Return (x, y) of the center of cell containing provided text 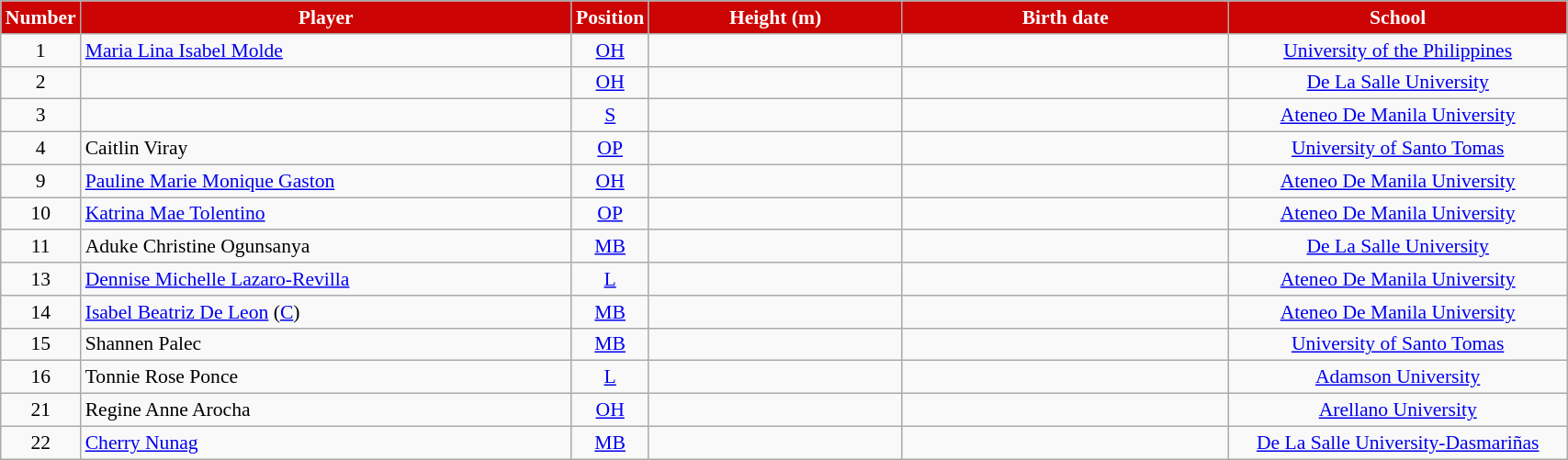
13 (40, 279)
Arellano University (1398, 410)
15 (40, 344)
Caitlin Viray (326, 149)
De La Salle University-Dasmariñas (1398, 443)
Regine Anne Arocha (326, 410)
Tonnie Rose Ponce (326, 377)
14 (40, 312)
Maria Lina Isabel Molde (326, 50)
21 (40, 410)
Dennise Michelle Lazaro-Revilla (326, 279)
9 (40, 181)
Birth date (1066, 17)
3 (40, 116)
Position (610, 17)
4 (40, 149)
11 (40, 247)
University of the Philippines (1398, 50)
Adamson University (1398, 377)
Player (326, 17)
1 (40, 50)
Height (m) (775, 17)
Aduke Christine Ogunsanya (326, 247)
Isabel Beatriz De Leon (C) (326, 312)
Cherry Nunag (326, 443)
Katrina Mae Tolentino (326, 214)
Pauline Marie Monique Gaston (326, 181)
Shannen Palec (326, 344)
2 (40, 83)
16 (40, 377)
School (1398, 17)
S (610, 116)
Number (40, 17)
10 (40, 214)
22 (40, 443)
